Pinpoint the cell where the given text exists, returning its (x, y) midpoint coordinate. 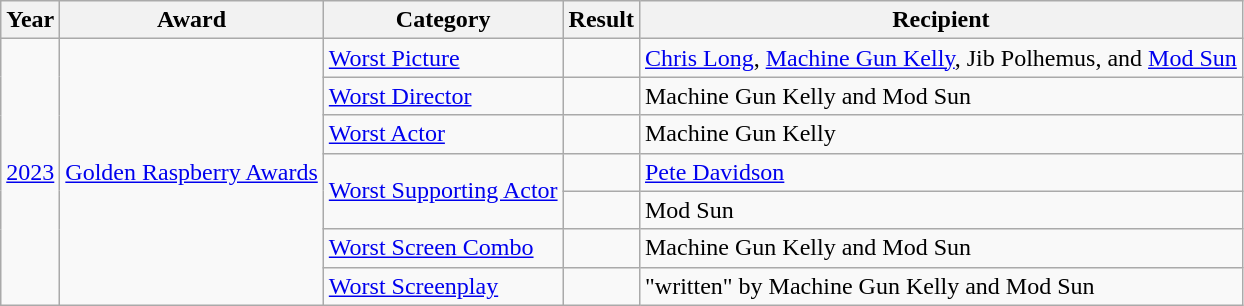
Year (30, 20)
Worst Supporting Actor (443, 191)
Chris Long, Machine Gun Kelly, Jib Polhemus, and Mod Sun (940, 58)
Pete Davidson (940, 172)
Worst Screen Combo (443, 248)
Worst Director (443, 96)
Machine Gun Kelly (940, 134)
Result (601, 20)
Worst Screenplay (443, 286)
Category (443, 20)
Golden Raspberry Awards (192, 172)
Recipient (940, 20)
Worst Actor (443, 134)
Award (192, 20)
Mod Sun (940, 210)
2023 (30, 172)
"written" by Machine Gun Kelly and Mod Sun (940, 286)
Worst Picture (443, 58)
